Return the (x, y) coordinate for the center point of the cell that contains the specified text.  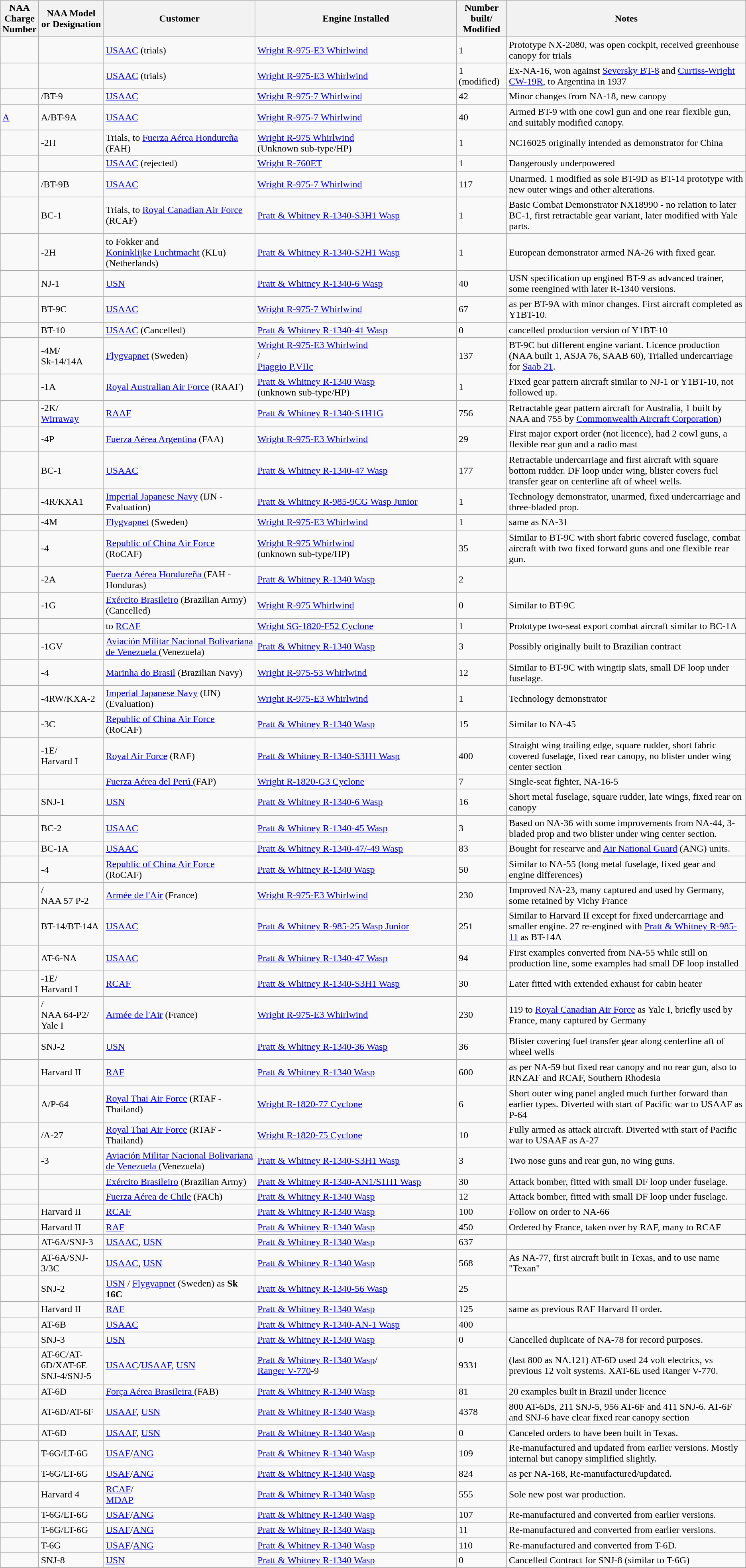
Pratt & Whitney R-985-9CG Wasp Junior (355, 502)
637 (481, 1242)
-1A (71, 388)
Re-manufactured and converted from T-6D. (626, 1545)
Minor changes from NA-18, new canopy (626, 96)
Exército Brasileiro (Brazilian Army) (Cancelled) (179, 605)
6 (481, 1104)
SNJ-3 (71, 1340)
/A-27 (71, 1135)
/NAA 64-P2/Yale I (71, 1015)
Customer (179, 19)
Pratt & Whitney R-1340-S2H1 Wasp (355, 252)
119 to Royal Canadian Air Force as Yale I, briefly used by France, many captured by Germany (626, 1015)
-4M (71, 522)
Cancelled duplicate of NA-78 for record purposes. (626, 1340)
50 (481, 869)
Based on NA-36 with some improvements from NA-44, 3-bladed prop and two blister under wing center section. (626, 828)
As NA-77, first aircraft built in Texas, and to use name "Texan" (626, 1263)
-1GV (71, 647)
Wright R-975 Whirlwind (355, 605)
15 (481, 724)
Pratt & Whitney R-1340-41 Wasp (355, 330)
800 AT-6Ds, 211 SNJ-5, 956 AT-6F and 411 SNJ-6. AT-6F and SNJ-6 have clear fixed rear canopy section (626, 1412)
Dangerously underpowered (626, 163)
10 (481, 1135)
Technology demonstrator (626, 698)
Royal Air Force (RAF) (179, 756)
Pratt & Whitney R-1340-45 Wasp (355, 828)
USAAC (rejected) (179, 163)
BC-2 (71, 828)
137 (481, 356)
(last 800 as NA.121) AT-6D used 24 volt electrics, vs previous 12 volt systems. XAT-6E used Ranger V-770. (626, 1365)
SNJ-8 (71, 1560)
USAAC (Cancelled) (179, 330)
Similar to BT-9C (626, 605)
First examples converted from NA-55 while still on production line, some examples had small DF loop installed (626, 958)
Short metal fuselage, square rudder, late wings, fixed rear on canopy (626, 802)
Imperial Japanese Navy (IJN - Evaluation) (179, 502)
cancelled production version of Y1BT-10 (626, 330)
Similar to NA-55 (long metal fuselage, fixed gear and engine differences) (626, 869)
Exército Brasileiro (Brazilian Army) (179, 1181)
Pratt & Whitney R-1340-47/-49 Wasp (355, 849)
Fuerza Aérea de Chile (FACh) (179, 1197)
Similar to BT-9C with short fabric covered fuselage, combat aircraft with two fixed forward guns and one flexible rear gun. (626, 548)
NAA Modelor Designation (71, 19)
NJ-1 (71, 283)
AT-6A/SNJ-3 (71, 1242)
Pratt & Whitney R-985-25 Wasp Junior (355, 927)
Sole new post war production. (626, 1494)
Wright R-1820-77 Cyclone (355, 1104)
Royal Australian Air Force (RAAF) (179, 388)
USAAC/USAAF, USN (179, 1365)
A/P-64 (71, 1104)
25 (481, 1289)
Follow on order to NA-66 (626, 1212)
Wright R-975-53 Whirlwind (355, 672)
117 (481, 184)
as per BT-9A with minor changes. First aircraft completed as Y1BT-10. (626, 309)
NC16025 originally intended as demonstrator for China (626, 143)
Engine Installed (355, 19)
Pratt & Whitney R-1340 Wasp(unknown sub-type/HP) (355, 388)
European demonstrator armed NA-26 with fixed gear. (626, 252)
Wright R-975-E3 Whirlwind/Piaggio P.VIIc (355, 356)
Similar to Harvard II except for fixed undercarriage and smaller engine. 27 re-engined with Pratt & Whitney R-985-11 as BT-14A (626, 927)
Prototype two-seat export combat aircraft similar to BC-1A (626, 626)
-3C (71, 724)
Short outer wing panel angled much further forward than earlier types. Diverted with start of Pacific war to USAAF as P-64 (626, 1104)
Harvard 4 (71, 1494)
A (20, 117)
756 (481, 413)
36 (481, 1046)
1 (modified) (481, 76)
29 (481, 439)
Pratt & Whitney R-1340-AN1/S1H1 Wasp (355, 1181)
Wright R-975 Whirlwind(Unknown sub-type/HP) (355, 143)
Marinha do Brasil (Brazilian Navy) (179, 672)
Unarmed. 1 modified as sole BT-9D as BT-14 prototype with new outer wings and other alterations. (626, 184)
20 examples built in Brazil under licence (626, 1391)
same as previous RAF Harvard II order. (626, 1309)
BC-1A (71, 849)
251 (481, 927)
35 (481, 548)
Wright R-760ET (355, 163)
Fixed gear pattern aircraft similar to NJ-1 or Y1BT-10, not followed up. (626, 388)
Bought for researve and Air National Guard (ANG) units. (626, 849)
First major export order (not licence), had 2 cowl guns, a flexible rear gun and a radio mast (626, 439)
-2A (71, 580)
-4RW/KXA-2 (71, 698)
RCAF/MDAP (179, 1494)
81 (481, 1391)
600 (481, 1072)
125 (481, 1309)
107 (481, 1515)
/BT-9 (71, 96)
Trials, to Fuerza Aérea Hondureña (FAH) (179, 143)
Retractable gear pattern aircraft for Australia, 1 built by NAA and 755 by Commonwealth Aircraft Corporation) (626, 413)
Pratt & Whitney R-1340-S1H1G (355, 413)
100 (481, 1212)
Blister covering fuel transfer gear along centerline aft of wheel wells (626, 1046)
Wright R-1820-75 Cyclone (355, 1135)
Number built/Modified (481, 19)
Similar to BT-9C with wingtip slats, small DF loop under fuselage. (626, 672)
as per NA-59 but fixed rear canopy and no rear gun, also to RNZAF and RCAF, Southern Rhodesia (626, 1072)
177 (481, 470)
Single-seat fighter, NA-16-5 (626, 782)
Fuerza Aérea Hondureña (FAH - Honduras) (179, 580)
Armed BT-9 with one cowl gun and one rear flexible gun, and suitably modified canopy. (626, 117)
AT-6D/AT-6F (71, 1412)
Ex-NA-16, won against Seversky BT-8 and Curtiss-Wright CW-19R, to Argentina in 1937 (626, 76)
Imperial Japanese Navy (IJN) (Evaluation) (179, 698)
Wright SG-1820-F52 Cyclone (355, 626)
Similar to NA-45 (626, 724)
-4M/Sk-14/14A (71, 356)
11 (481, 1530)
SNJ-1 (71, 802)
USN specification up engined BT-9 as advanced trainer, some reengined with later R-1340 versions. (626, 283)
as per NA-168, Re-manufactured/updated. (626, 1474)
AT-6A/SNJ-3/3C (71, 1263)
Fuerza Aérea del Perú (FAP) (179, 782)
Re-manufactured and updated from earlier versions. Mostly internal but canopy simplified slightly. (626, 1453)
Força Aérea Brasileira (FAB) (179, 1391)
94 (481, 958)
Canceled orders to have been built in Texas. (626, 1432)
NAAChargeNumber (20, 19)
-1G (71, 605)
Prototype NX-2080, was open cockpit, received greenhouse canopy for trials (626, 50)
Wright R-975 Whirlwind(unknown sub-type/HP) (355, 548)
BT-9C but different engine variant. Licence production (NAA built 1, ASJA 76, SAAB 60), Trialled undercarriage for Saab 21. (626, 356)
7 (481, 782)
-4P (71, 439)
110 (481, 1545)
Pratt & Whitney R-1340 Wasp/Ranger V-770-9 (355, 1365)
Basic Combat Demonstrator NX18990 - no relation to later BC-1, first retractable gear variant, later modified with Yale parts. (626, 215)
AT-6-NA (71, 958)
Wright R-1820-G3 Cyclone (355, 782)
AT-6B (71, 1324)
Fully armed as attack aircraft. Diverted with start of Pacific war to USAAF as A-27 (626, 1135)
BT-10 (71, 330)
Later fitted with extended exhaust for cabin heater (626, 984)
AT-6C/AT-6D/XAT-6ESNJ-4/SNJ-5 (71, 1365)
67 (481, 309)
A/BT-9A (71, 117)
824 (481, 1474)
42 (481, 96)
same as NA-31 (626, 522)
9331 (481, 1365)
4378 (481, 1412)
109 (481, 1453)
to Fokker and Koninklijke Luchtmacht (KLu) (Netherlands) (179, 252)
Ordered by France, taken over by RAF, many to RCAF (626, 1227)
Technology demonstrator, unarmed, fixed undercarriage and three-bladed prop. (626, 502)
Fuerza Aérea Argentina (FAA) (179, 439)
BT-14/BT-14A (71, 927)
/BT-9B (71, 184)
83 (481, 849)
16 (481, 802)
Cancelled Contract for SNJ-8 (similar to T-6G) (626, 1560)
/NAA 57 P-2 (71, 895)
Trials, to Royal Canadian Air Force (RCAF) (179, 215)
Pratt & Whitney R-1340-36 Wasp (355, 1046)
Pratt & Whitney R-1340-AN-1 Wasp (355, 1324)
Improved NA-23, many captured and used by Germany, some retained by Vichy France (626, 895)
USN / Flygvapnet (Sweden) as Sk 16C (179, 1289)
-2K/Wirraway (71, 413)
-3 (71, 1161)
450 (481, 1227)
2 (481, 580)
555 (481, 1494)
to RCAF (179, 626)
Straight wing trailing edge, square rudder, short fabric covered fuselage, fixed rear canopy, no blister under wing center section (626, 756)
T-6G (71, 1545)
RAAF (179, 413)
Possibly originally built to Brazilian contract (626, 647)
BT-9C (71, 309)
Pratt & Whitney R-1340-56 Wasp (355, 1289)
Two nose guns and rear gun, no wing guns. (626, 1161)
Notes (626, 19)
-4R/KXA1 (71, 502)
568 (481, 1263)
